Pinpoint the cell where the given text exists, returning its (X, Y) midpoint coordinate. 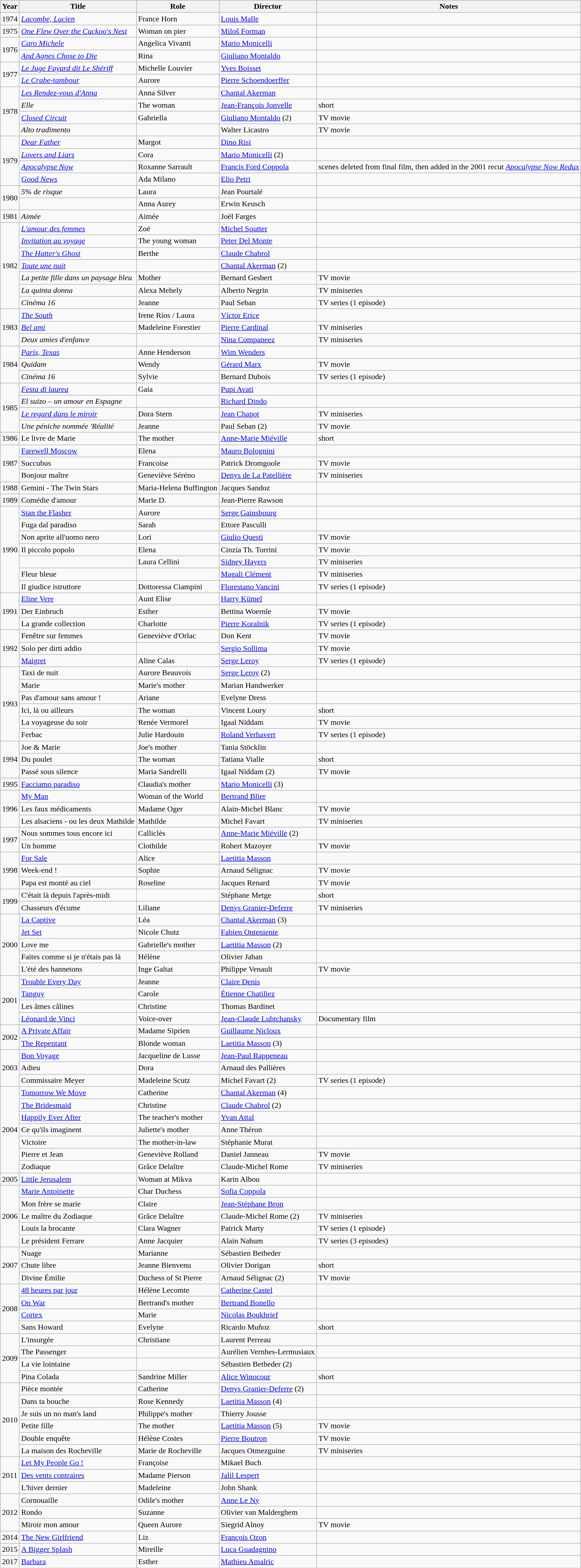
Wim Wenders (268, 352)
Chute libre (78, 1265)
Mathieu Amalric (268, 1562)
Voice-over (178, 1019)
Alice (178, 858)
Laura (178, 192)
Geneviève Séréno (178, 475)
Jalil Lespert (268, 1475)
Pierre Cardinal (268, 327)
Taxi de nuit (78, 673)
Mario Monicelli (268, 43)
Paul Seban (268, 303)
Tania Stöcklin (268, 747)
Igaal Niddam (2) (268, 772)
Lovers and Liars (78, 155)
Madame Oger (178, 809)
Role (178, 6)
Love me (78, 945)
Stéphanie Murat (268, 1142)
Jacques Otmezguine (268, 1451)
Harry Kümel (268, 599)
La voyageuse du soir (78, 722)
Hélène (178, 957)
Woman of the World (178, 796)
Michel Soutter (268, 229)
La quinta donna (78, 290)
1990 (10, 549)
1999 (10, 901)
Arnaud Sélignac (268, 870)
Mother (178, 278)
Bettina Woernle (268, 611)
Commissaire Meyer (78, 1080)
Marie de Rocheville (178, 1451)
Claire Denis (268, 982)
Francoise (178, 463)
Cornouaille (78, 1500)
Serge Gainsbourg (268, 512)
Eline Vere (78, 599)
Léa (178, 920)
Gaia (178, 389)
2000 (10, 944)
Anne Jacquier (178, 1241)
2014 (10, 1537)
Sophie (178, 870)
Roland Verhavert (268, 735)
The young woman (178, 241)
Geneviève Rolland (178, 1155)
Luca Guadagnino (268, 1550)
The Repentant (78, 1043)
1992 (10, 648)
Sidney Hayers (268, 562)
2001 (10, 1000)
Francis Ford Coppola (268, 167)
Dans ta bouche (78, 1401)
Nous sommes tous encore ici (78, 833)
Tanguy (78, 994)
1977 (10, 74)
Françoise (178, 1463)
2017 (10, 1562)
Karin Albou (268, 1179)
Cortex (78, 1315)
Roseline (178, 883)
Farewell Moscow (78, 451)
Laura Cellini (178, 562)
2005 (10, 1179)
Anne Théron (268, 1130)
Ferbac (78, 735)
Mon frère se marie (78, 1204)
2004 (10, 1130)
Notes (449, 6)
Blonde woman (178, 1043)
Bertrand Bonello (268, 1302)
The Hatter's Ghost (78, 253)
Pièce montée (78, 1389)
Bon Voyage (78, 1056)
Olivier Dorigan (268, 1265)
Walter Licastro (268, 130)
Anne Le Ny (268, 1500)
Paris, Texas (78, 352)
On War (78, 1302)
Chantal Akerman (2) (268, 266)
2010 (10, 1420)
Mikael Buch (268, 1463)
Chantal Akerman (268, 93)
Siegrid Alnoy (268, 1525)
Elle (78, 105)
La petite fille dans un paysage bleu (78, 278)
Happily Ever After (78, 1117)
Florestano Vancini (268, 587)
Petite fille (78, 1426)
Director (268, 6)
The teacher's mother (178, 1117)
Chantal Akerman (4) (268, 1093)
Pupi Avati (268, 389)
Mireille (178, 1550)
5% de risque (78, 192)
Anne-Marie Miéville (268, 438)
Rina (178, 56)
Claude-Michel Rome (268, 1167)
Sergio Sollima (268, 648)
Dora (178, 1068)
Irene Ríos / Laura (178, 315)
Joe & Marie (78, 747)
Robert Mazoyer (268, 846)
El suizo – un amour en Espagne (78, 401)
Toute une nuit (78, 266)
Louis Malle (268, 19)
Serge Leroy (268, 661)
Daniel Janneau (268, 1155)
Dear Father (78, 142)
1980 (10, 198)
Olivier van Malderghem (268, 1512)
1988 (10, 488)
Evelyne (178, 1327)
Thierry Jousse (268, 1414)
Wendy (178, 365)
Julie Hardouin (178, 735)
L'amour des femmes (78, 229)
Denys Granier-Deferre (2) (268, 1389)
Claude-Michel Rome (2) (268, 1216)
1987 (10, 463)
Les faux médicaments (78, 809)
Nicolas Boukhrief (268, 1315)
1989 (10, 500)
Miroir mon amour (78, 1525)
Olivier Jahan (268, 957)
L'hiver dernier (78, 1488)
Faites comme si je n'étais pas là (78, 957)
Mario Monicelli (2) (268, 155)
Bertrand's mother (178, 1302)
Igaal Niddam (268, 722)
Jean-Stéphane Bron (268, 1204)
Nicole Chutz (178, 932)
Gabrielle's mother (178, 945)
Vincent Loury (268, 710)
The South (78, 315)
Bertrand Blier (268, 796)
2011 (10, 1475)
Jeanne Bienvenu (178, 1265)
Good News (78, 179)
Le regard dans le miroir (78, 414)
Let My People Go ! (78, 1463)
Der Einbruch (78, 611)
Angelica Vivanti (178, 43)
Cora (178, 155)
John Shank (268, 1488)
A Bigger Splash (78, 1550)
Alain Nahum (268, 1241)
Pierre Koralnik (268, 624)
Un homme (78, 846)
Carole (178, 994)
Year (10, 6)
1991 (10, 611)
Duchess of St Pierre (178, 1278)
Mario Monicelli (3) (268, 784)
Elio Petri (268, 179)
1984 (10, 364)
Philippe's mother (178, 1414)
Catherine Castel (268, 1290)
Succubus (78, 463)
2007 (10, 1265)
1974 (10, 19)
Roxanne Sarrault (178, 167)
Richard Dindo (268, 401)
Des vents contraires (78, 1475)
My Man (78, 796)
Les âmes câlines (78, 1006)
Ada Milano (178, 179)
Calliclès (178, 833)
Divine Émilie (78, 1278)
Liliane (178, 907)
Cinzia Th. Torrini (268, 550)
Peter Del Monte (268, 241)
2006 (10, 1216)
Berthe (178, 253)
The mother-in-law (178, 1142)
Marie D. (178, 500)
Yvan Attal (268, 1117)
Marian Handwerker (268, 685)
Woman on pier (178, 31)
Les Rendez-vous d'Anna (78, 93)
Renée Vermorel (178, 722)
Le Juge Fayard dit Le Shériff (78, 68)
Nuage (78, 1253)
Char Duchess (178, 1191)
Pierre Schoendoerffer (268, 80)
Festa di laurea (78, 389)
Anna Aurey (178, 204)
Guillaume Nicloux (268, 1031)
Gérard Marx (268, 365)
Jean-Claude Lubtchansky (268, 1019)
Serge Leroy (2) (268, 673)
1979 (10, 161)
1994 (10, 759)
Tomorrow We Move (78, 1093)
Anna Silver (178, 93)
Bonjour maître (78, 475)
Arnaud Sélignac (2) (268, 1278)
Ce qu'ils imaginent (78, 1130)
Alice Winocour (268, 1377)
Aline Calas (178, 661)
Jean Pourtalé (268, 192)
François Ozon (268, 1537)
Alto tradimento (78, 130)
1996 (10, 809)
1998 (10, 870)
Quidam (78, 365)
Rose Kennedy (178, 1401)
Bel ami (78, 327)
Juliette's mother (178, 1130)
1995 (10, 784)
Joe's mother (178, 747)
48 heures par jour (78, 1290)
Jean-Paul Rappeneau (268, 1056)
2012 (10, 1512)
scenes deleted from final film, then added in the 2001 recut Apocalypse Now Redux (449, 167)
Maria-Helena Buffington (178, 488)
1997 (10, 840)
Closed Circuit (78, 117)
Bernard Gesbert (268, 278)
TV series (3 episodes) (449, 1241)
Yves Boisset (268, 68)
Denys Granier-Deferre (268, 907)
Laetitia Masson (268, 858)
Anne-Marie Miéville (2) (268, 833)
Alain-Michel Blanc (268, 809)
1983 (10, 327)
Solo per dirti addio (78, 648)
Madame Pierson (178, 1475)
1981 (10, 216)
Michel Favart (268, 821)
Víctor Erice (268, 315)
Giuliano Montaldo (268, 56)
Patrick Dromgoole (268, 463)
Il piccolo popolo (78, 550)
Jean-François Jonvelle (268, 105)
For Sale (78, 858)
Bernard Dubois (268, 377)
Chasseurs d'écume (78, 907)
Michelle Louvier (178, 68)
Ettore Pasculli (268, 525)
Charlotte (178, 624)
Magali Clément (268, 574)
France Horn (178, 19)
Papa est monté au ciel (78, 883)
Little Jerusalem (78, 1179)
Jet Set (78, 932)
Jean Chapot (268, 414)
1993 (10, 704)
Madeleine Forestier (178, 327)
Lacombe, Lucien (78, 19)
Pierre et Jean (78, 1155)
Madeleine (178, 1488)
Maigret (78, 661)
Mauro Bolognini (268, 451)
Une péniche nommée 'Réalité (78, 426)
Nina Companeez (268, 340)
Anne Henderson (178, 352)
Stéphane Metge (268, 895)
Le Crabe-tambour (78, 80)
Maria Sandrelli (178, 772)
Victoire (78, 1142)
Laurent Perreau (268, 1340)
Marianne (178, 1253)
Le président Ferrare (78, 1241)
Patrick Marty (268, 1228)
Sofia Coppola (268, 1191)
Miloš Forman (268, 31)
Chantal Akerman (3) (268, 920)
1982 (10, 266)
Hélène Lecomte (178, 1290)
Philippe Venault (268, 969)
Non aprite all'uomo nero (78, 537)
Du poulet (78, 760)
Don Kent (268, 636)
Queen Aurore (178, 1525)
Le livre de Marie (78, 438)
Clothilde (178, 846)
Mathilde (178, 821)
2002 (10, 1037)
Claude Chabrol (268, 253)
Il giudice istruttore (78, 587)
Dora Stern (178, 414)
Fenêtre sur femmes (78, 636)
Jean-Pierre Rawson (268, 500)
Sylvie (178, 377)
Double enquête (78, 1438)
Lori (178, 537)
Deux amies d'enfance (78, 340)
Jacques Sandoz (268, 488)
1978 (10, 111)
Dino Risi (268, 142)
Evelyne Dress (268, 698)
La maison des Rocheville (78, 1451)
Woman at Mikva (178, 1179)
Facciamo paradiso (78, 784)
2015 (10, 1550)
Jacqueline de Lusse (178, 1056)
Inge Galtat (178, 969)
Zoé (178, 229)
One Flew Over the Cuckoo's Nest (78, 31)
La Captive (78, 920)
Pierre Boutron (268, 1438)
Title (78, 6)
Claudia's mother (178, 784)
Jacques Renard (268, 883)
Giulio Questi (268, 537)
Zodiaque (78, 1167)
L'été des hannetons (78, 969)
Laetitia Masson (3) (268, 1043)
Thomas Bardinet (268, 1006)
Giuliano Montaldo (2) (268, 117)
La grande collection (78, 624)
Stan the Flasher (78, 512)
Aurélien Vernhes-Lermusiaux (268, 1352)
Pas d'amour sans amour ! (78, 698)
2009 (10, 1358)
Michel Favart (2) (268, 1080)
Sébastien Betbeder (268, 1253)
Margot (178, 142)
Trouble Every Day (78, 982)
Marie Antoinette (78, 1191)
C'était là depuis l'après-midi (78, 895)
Rondo (78, 1512)
Christiane (178, 1340)
Laetitia Masson (2) (268, 945)
Gemini - The Twin Stars (78, 488)
Gabriella (178, 117)
Fuga dal paradiso (78, 525)
Ricardo Muñoz (268, 1327)
Suzanne (178, 1512)
Laetitia Masson (4) (268, 1401)
Marie's mother (178, 685)
Liz (178, 1537)
Passé sous silence (78, 772)
Ariane (178, 698)
Sarah (178, 525)
Les alsaciens - ou les deux Mathilde (78, 821)
Louis la brocante (78, 1228)
Laetitia Masson (5) (268, 1426)
Comédie d'amour (78, 500)
The New Girlfriend (78, 1537)
1986 (10, 438)
The Bridesmaid (78, 1105)
Arnaud des Pallières (268, 1068)
Joël Farges (268, 216)
Fabien Onteniente (268, 932)
Paul Seban (2) (268, 426)
Dottoressa Ciampini (178, 587)
Madeleine Scutz (178, 1080)
La vie lointaine (78, 1364)
Sébastien Betbeder (2) (268, 1364)
A Private Affair (78, 1031)
Étienne Chatiliez (268, 994)
Le maître du Zodiaque (78, 1216)
Barbara (78, 1562)
Week-end ! (78, 870)
Aunt Elise (178, 599)
Claude Chabrol (2) (268, 1105)
Alexa Mehely (178, 290)
Documentary film (449, 1019)
Claire (178, 1204)
Caro Michele (78, 43)
Alberto Negrin (268, 290)
1976 (10, 50)
Invitation au voyage (78, 241)
Madame Siprien (178, 1031)
Odile's mother (178, 1500)
2003 (10, 1068)
Hélène Costes (178, 1438)
Erwin Keusch (268, 204)
L'insurgée (78, 1340)
Fleur bleue (78, 574)
Apocalypse Now (78, 167)
Ici, là ou ailleurs (78, 710)
Pina Colada (78, 1377)
1975 (10, 31)
Léonard de Vinci (78, 1019)
And Agnes Chose to Die (78, 56)
Sans Howard (78, 1327)
2008 (10, 1309)
1985 (10, 408)
Sandrine Miller (178, 1377)
The Passenger (78, 1352)
Aurore Beauvois (178, 673)
Adieu (78, 1068)
Geneviève d'Orlac (178, 636)
Denys de La Patellière (268, 475)
Je suis un no man's land (78, 1414)
Tatiana Vialle (268, 760)
Clara Wagner (178, 1228)
